Extract the [x, y] coordinate from the center of the cell holding the provided text.  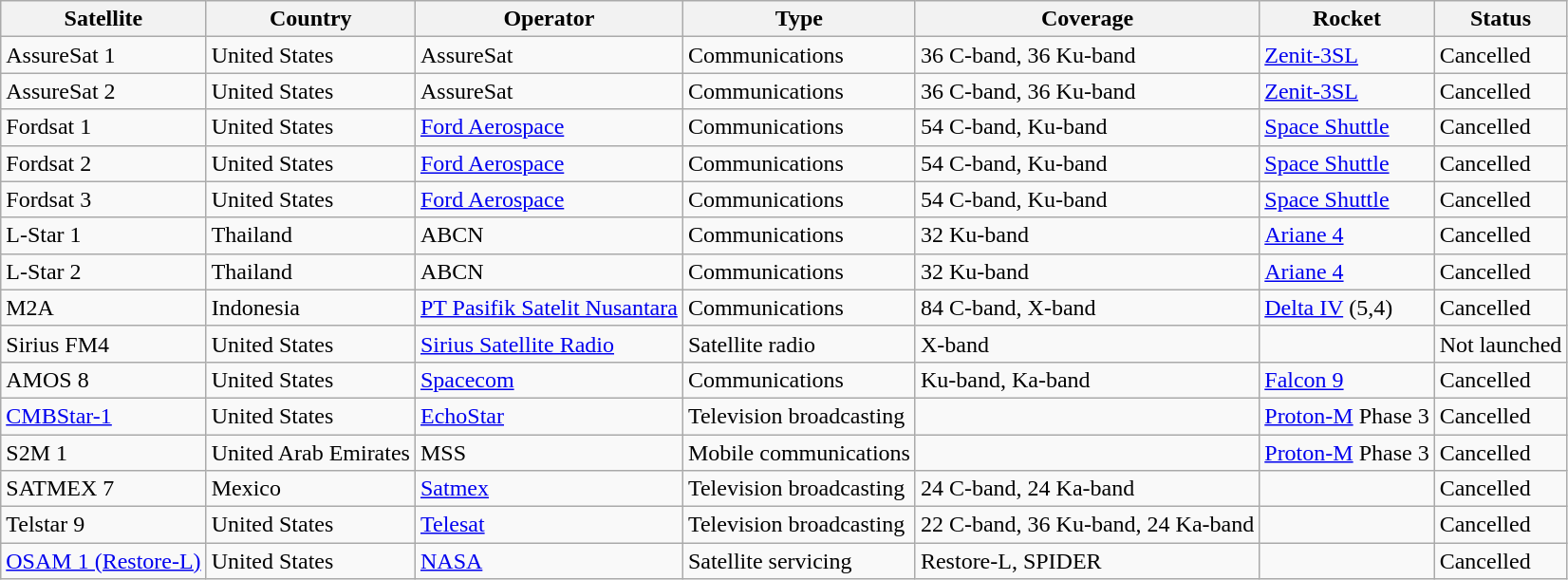
Spacecom [549, 380]
Mobile communications [799, 453]
Type [799, 19]
AssureSat 1 [103, 55]
Telesat [549, 525]
Sirius Satellite Radio [549, 344]
Delta IV (5,4) [1347, 308]
Coverage [1087, 19]
Restore-L, SPIDER [1087, 561]
M2A [103, 308]
EchoStar [549, 416]
Indonesia [310, 308]
United Arab Emirates [310, 453]
Sirius FM4 [103, 344]
84 C-band, X-band [1087, 308]
Satellite radio [799, 344]
22 C-band, 36 Ku-band, 24 Ka-band [1087, 525]
Telstar 9 [103, 525]
NASA [549, 561]
PT Pasifik Satelit Nusantara [549, 308]
MSS [549, 453]
Status [1501, 19]
S2M 1 [103, 453]
Mexico [310, 489]
Rocket [1347, 19]
Country [310, 19]
Fordsat 3 [103, 199]
X-band [1087, 344]
L-Star 2 [103, 271]
Fordsat 2 [103, 163]
Operator [549, 19]
24 C-band, 24 Ka-band [1087, 489]
SATMEX 7 [103, 489]
CMBStar-1 [103, 416]
Falcon 9 [1347, 380]
OSAM 1 (Restore-L) [103, 561]
Not launched [1501, 344]
Satellite servicing [799, 561]
Satmex [549, 489]
Satellite [103, 19]
AMOS 8 [103, 380]
Ku-band, Ka-band [1087, 380]
L-Star 1 [103, 235]
Fordsat 1 [103, 127]
AssureSat 2 [103, 91]
